Detect which cell encompasses the target text, then output its [X, Y] center coordinate. 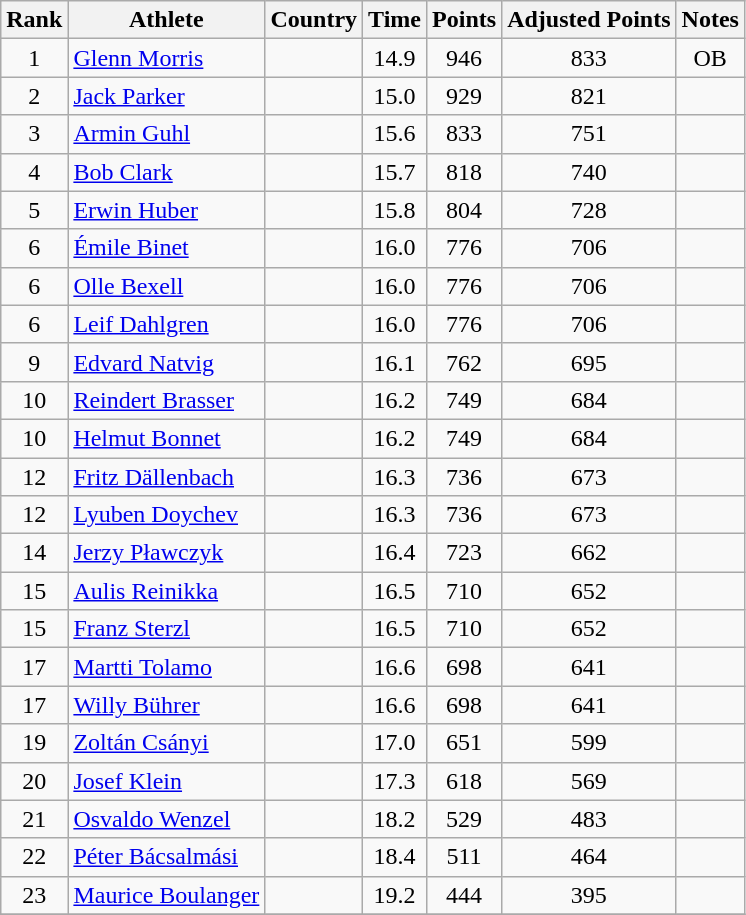
19 [34, 743]
464 [589, 857]
22 [34, 857]
Reindert Brasser [166, 400]
23 [34, 895]
17.0 [395, 743]
17.3 [395, 781]
15.8 [395, 210]
804 [464, 210]
946 [464, 58]
740 [589, 172]
Osvaldo Wenzel [166, 819]
Helmut Bonnet [166, 438]
9 [34, 362]
Aulis Reinikka [166, 591]
16.1 [395, 362]
395 [589, 895]
483 [589, 819]
Country [314, 20]
15.0 [395, 96]
15.6 [395, 134]
599 [589, 743]
818 [464, 172]
15.7 [395, 172]
821 [589, 96]
Erwin Huber [166, 210]
19.2 [395, 895]
5 [34, 210]
Fritz Dällenbach [166, 477]
529 [464, 819]
569 [589, 781]
Maurice Boulanger [166, 895]
Time [395, 20]
751 [589, 134]
Bob Clark [166, 172]
Péter Bácsalmási [166, 857]
Jack Parker [166, 96]
Olle Bexell [166, 286]
21 [34, 819]
Rank [34, 20]
Willy Bührer [166, 705]
444 [464, 895]
16.4 [395, 553]
Josef Klein [166, 781]
OB [710, 58]
20 [34, 781]
18.2 [395, 819]
14.9 [395, 58]
3 [34, 134]
Leif Dahlgren [166, 324]
Émile Binet [166, 248]
662 [589, 553]
695 [589, 362]
618 [464, 781]
Martti Tolamo [166, 667]
723 [464, 553]
Zoltán Csányi [166, 743]
651 [464, 743]
Edvard Natvig [166, 362]
Adjusted Points [589, 20]
1 [34, 58]
4 [34, 172]
511 [464, 857]
Athlete [166, 20]
Glenn Morris [166, 58]
Notes [710, 20]
Franz Sterzl [166, 629]
14 [34, 553]
18.4 [395, 857]
762 [464, 362]
929 [464, 96]
Lyuben Doychev [166, 515]
2 [34, 96]
Jerzy Pławczyk [166, 553]
Armin Guhl [166, 134]
728 [589, 210]
Points [464, 20]
